For the text-containing cell, return its midpoint in [x, y] coordinate format. 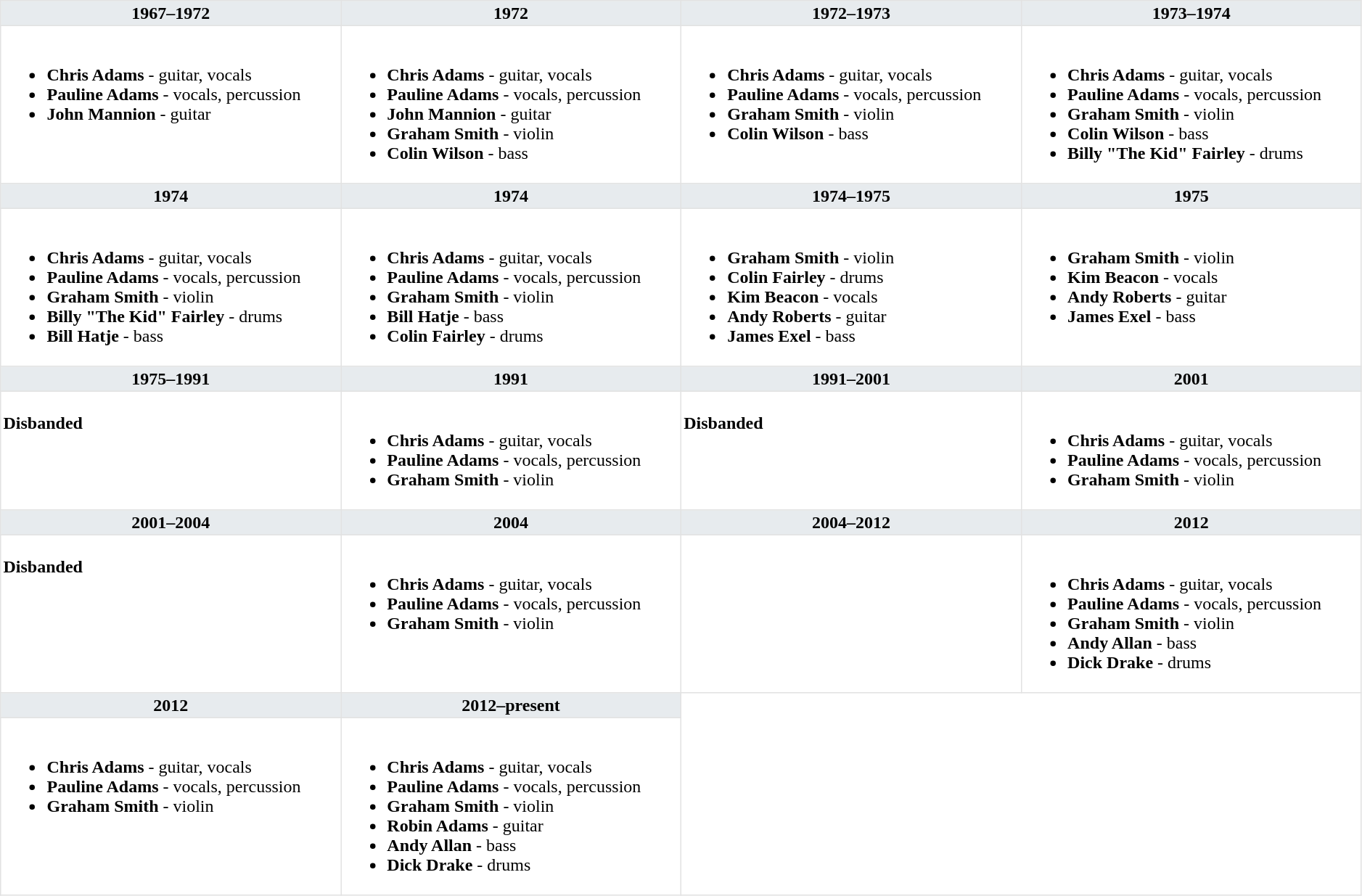
2001–2004 [171, 522]
1974–1975 [850, 196]
Chris Adams - guitar, vocalsPauline Adams - vocals, percussionGraham Smith - violinAndy Allan - bassDick Drake - drums [1191, 614]
1972 [511, 13]
2001 [1191, 379]
Graham Smith - violinKim Beacon - vocalsAndy Roberts - guitarJames Exel - bass [1191, 287]
Chris Adams - guitar, vocalsPauline Adams - vocals, percussionGraham Smith - violinBilly "The Kid" Fairley - drumsBill Hatje - bass [171, 287]
Chris Adams - guitar, vocalsPauline Adams - vocals, percussionGraham Smith - violinBill Hatje - bassColin Fairley - drums [511, 287]
Chris Adams - guitar, vocalsPauline Adams - vocals, percussionJohn Mannion - guitar [171, 104]
Graham Smith - violinColin Fairley - drumsKim Beacon - vocalsAndy Roberts - guitarJames Exel - bass [850, 287]
2012–present [511, 705]
1991–2001 [850, 379]
Chris Adams - guitar, vocalsPauline Adams - vocals, percussionGraham Smith - violinRobin Adams - guitarAndy Allan - bassDick Drake - drums [511, 806]
2004 [511, 522]
1967–1972 [171, 13]
1975–1991 [171, 379]
Chris Adams - guitar, vocalsPauline Adams - vocals, percussionGraham Smith - violinColin Wilson - bass [850, 104]
1972–1973 [850, 13]
Chris Adams - guitar, vocalsPauline Adams - vocals, percussionGraham Smith - violinColin Wilson - bassBilly "The Kid" Fairley - drums [1191, 104]
1991 [511, 379]
1973–1974 [1191, 13]
1975 [1191, 196]
2004–2012 [850, 522]
Chris Adams - guitar, vocalsPauline Adams - vocals, percussionJohn Mannion - guitarGraham Smith - violinColin Wilson - bass [511, 104]
